Find where the given text appears and provide that cell's center as (x, y) coordinate. 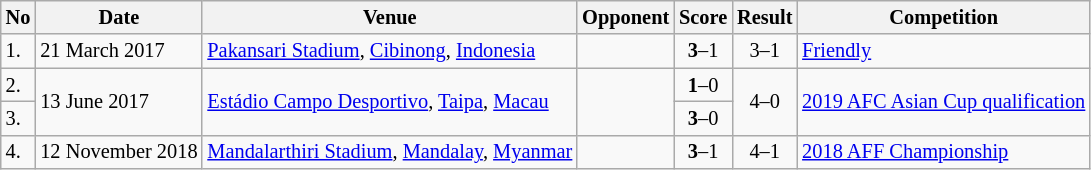
13 June 2017 (118, 102)
12 November 2018 (118, 152)
21 March 2017 (118, 51)
3–0 (703, 118)
Estádio Campo Desportivo, Taipa, Macau (390, 102)
4. (18, 152)
3. (18, 118)
4–1 (764, 152)
Result (764, 17)
2018 AFF Championship (944, 152)
Date (118, 17)
1–0 (703, 85)
No (18, 17)
Mandalarthiri Stadium, Mandalay, Myanmar (390, 152)
Competition (944, 17)
2019 AFC Asian Cup qualification (944, 102)
Opponent (626, 17)
Friendly (944, 51)
Pakansari Stadium, Cibinong, Indonesia (390, 51)
4–0 (764, 102)
Score (703, 17)
2. (18, 85)
1. (18, 51)
Venue (390, 17)
